Extract the (X, Y) coordinate from the center of the cell holding the provided text.  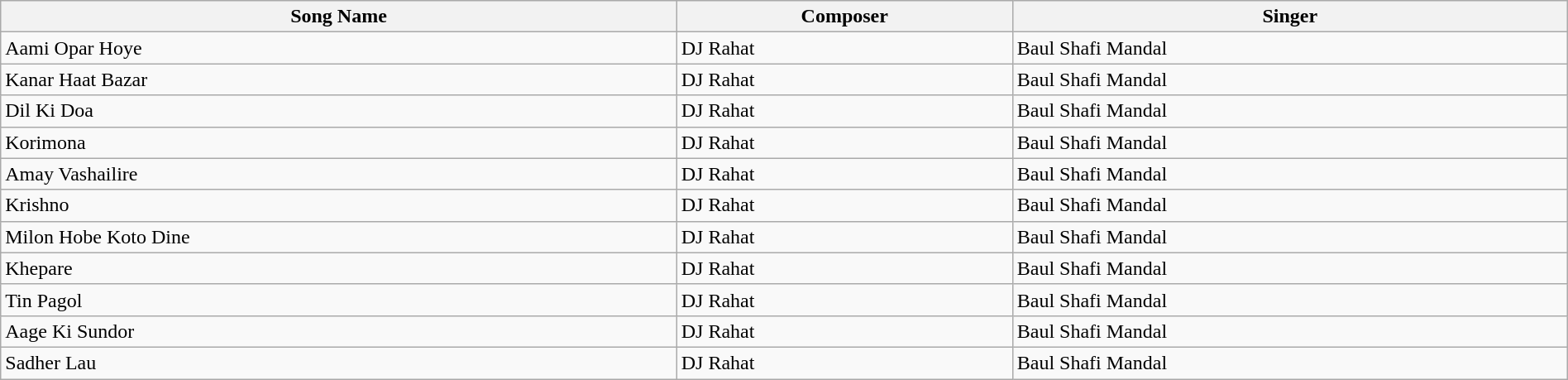
Singer (1290, 17)
Milon Hobe Koto Dine (339, 237)
Song Name (339, 17)
Korimona (339, 142)
Tin Pagol (339, 300)
Amay Vashailire (339, 174)
Composer (844, 17)
Dil Ki Doa (339, 111)
Sadher Lau (339, 363)
Kanar Haat Bazar (339, 79)
Krishno (339, 205)
Aami Opar Hoye (339, 48)
Khepare (339, 268)
Aage Ki Sundor (339, 331)
